From the cell containing the given text, extract its center point as (x, y) coordinate. 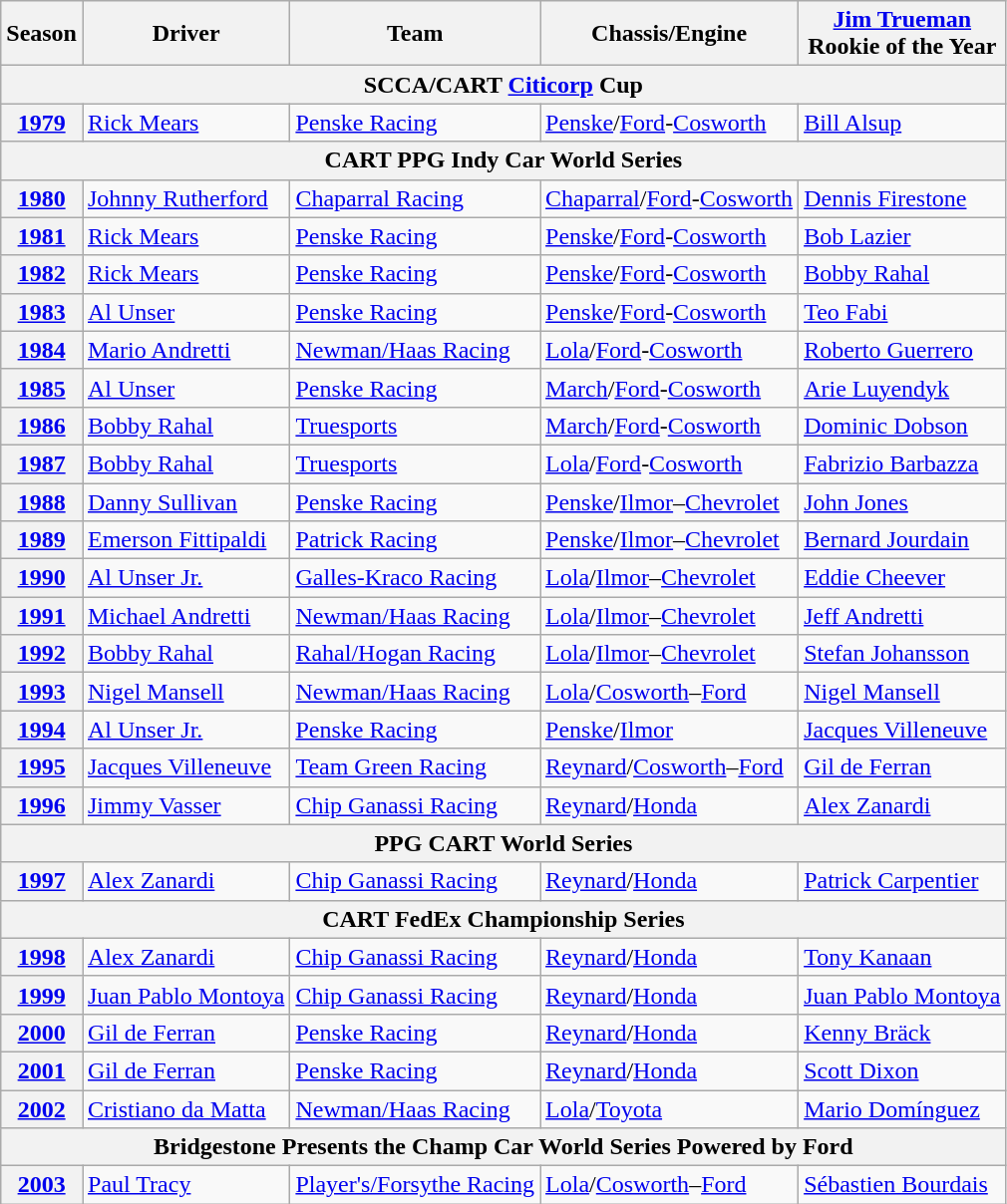
PPG CART World Series (503, 843)
1989 (42, 540)
Kenny Bräck (902, 1033)
Michael Andretti (185, 616)
2002 (42, 1109)
Penske/Ilmor (670, 730)
1986 (42, 426)
Bill Alsup (902, 123)
1992 (42, 654)
Chassis/Engine (670, 34)
1983 (42, 312)
1982 (42, 274)
1996 (42, 805)
Galles-Kraco Racing (415, 578)
1988 (42, 501)
Teo Fabi (902, 312)
Cristiano da Matta (185, 1109)
1999 (42, 995)
1987 (42, 463)
Eddie Cheever (902, 578)
Patrick Carpentier (902, 881)
2001 (42, 1070)
Emerson Fittipaldi (185, 540)
Chaparral Racing (415, 198)
1994 (42, 730)
1979 (42, 123)
Player's/Forsythe Racing (415, 1185)
Season (42, 34)
SCCA/CART Citicorp Cup (503, 85)
1981 (42, 236)
Jim TruemanRookie of the Year (902, 34)
Chaparral/Ford-Cosworth (670, 198)
Dominic Dobson (902, 426)
1993 (42, 692)
Tony Kanaan (902, 957)
Driver (185, 34)
1984 (42, 350)
Lola/Toyota (670, 1109)
CART PPG Indy Car World Series (503, 160)
2000 (42, 1033)
2003 (42, 1185)
Patrick Racing (415, 540)
1995 (42, 767)
Team (415, 34)
Bernard Jourdain (902, 540)
Team Green Racing (415, 767)
Reynard/Cosworth–Ford (670, 767)
1985 (42, 388)
Jimmy Vasser (185, 805)
Mario Domínguez (902, 1109)
Scott Dixon (902, 1070)
1997 (42, 881)
Stefan Johansson (902, 654)
Bridgestone Presents the Champ Car World Series Powered by Ford (503, 1147)
Jeff Andretti (902, 616)
Roberto Guerrero (902, 350)
Danny Sullivan (185, 501)
1980 (42, 198)
Fabrizio Barbazza (902, 463)
Dennis Firestone (902, 198)
Rahal/Hogan Racing (415, 654)
1991 (42, 616)
Johnny Rutherford (185, 198)
Mario Andretti (185, 350)
1998 (42, 957)
Bob Lazier (902, 236)
Sébastien Bourdais (902, 1185)
CART FedEx Championship Series (503, 919)
Arie Luyendyk (902, 388)
John Jones (902, 501)
1990 (42, 578)
Paul Tracy (185, 1185)
